For the text-containing cell, return its midpoint in (X, Y) coordinate format. 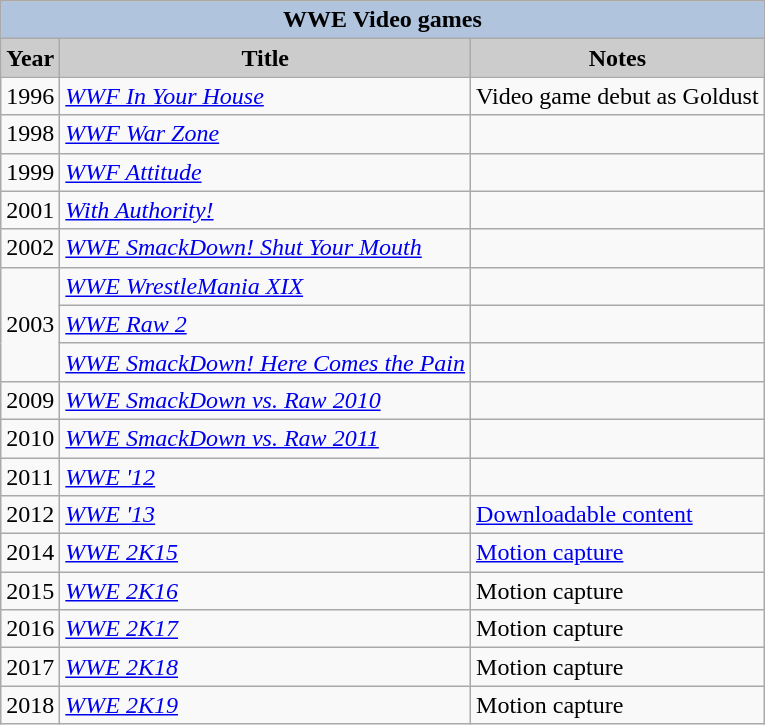
2010 (30, 438)
WWE '13 (266, 515)
2017 (30, 667)
WWE 2K18 (266, 667)
WWE SmackDown vs. Raw 2010 (266, 400)
2002 (30, 248)
Video game debut as Goldust (618, 96)
WWE SmackDown! Shut Your Mouth (266, 248)
2015 (30, 591)
1998 (30, 134)
WWE Raw 2 (266, 324)
WWE Video games (382, 20)
1999 (30, 172)
2018 (30, 705)
2009 (30, 400)
WWE 2K19 (266, 705)
WWE 2K15 (266, 553)
WWF In Your House (266, 96)
WWF Attitude (266, 172)
With Authority! (266, 210)
WWE SmackDown vs. Raw 2011 (266, 438)
WWF War Zone (266, 134)
2001 (30, 210)
WWE SmackDown! Here Comes the Pain (266, 362)
2011 (30, 477)
WWE WrestleMania XIX (266, 286)
2016 (30, 629)
2012 (30, 515)
Title (266, 58)
WWE '12 (266, 477)
Year (30, 58)
2003 (30, 324)
WWE 2K16 (266, 591)
2014 (30, 553)
Notes (618, 58)
1996 (30, 96)
Downloadable content (618, 515)
WWE 2K17 (266, 629)
